Identify which cell holds the provided text, then report its [X, Y] central coordinate. 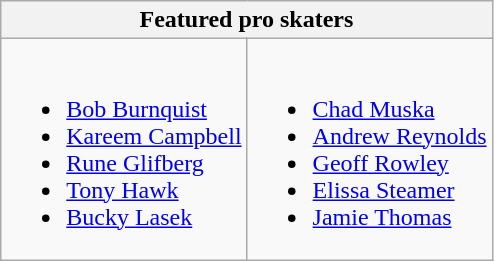
Chad MuskaAndrew ReynoldsGeoff RowleyElissa SteamerJamie Thomas [370, 150]
Featured pro skaters [246, 20]
Bob BurnquistKareem CampbellRune GlifbergTony HawkBucky Lasek [124, 150]
